Pinpoint the cell where the given text exists, returning its [x, y] midpoint coordinate. 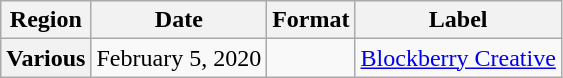
Format [311, 20]
Label [458, 20]
Region [46, 20]
Blockberry Creative [458, 58]
Date [179, 20]
February 5, 2020 [179, 58]
Various [46, 58]
